Capture the cell that displays the provided text and extract its (x, y) central coordinate. 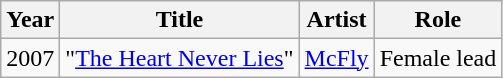
McFly (336, 58)
Female lead (438, 58)
Title (180, 20)
Artist (336, 20)
2007 (30, 58)
Role (438, 20)
Year (30, 20)
"The Heart Never Lies" (180, 58)
